Return the (X, Y) coordinate for the center point of the cell that contains the specified text.  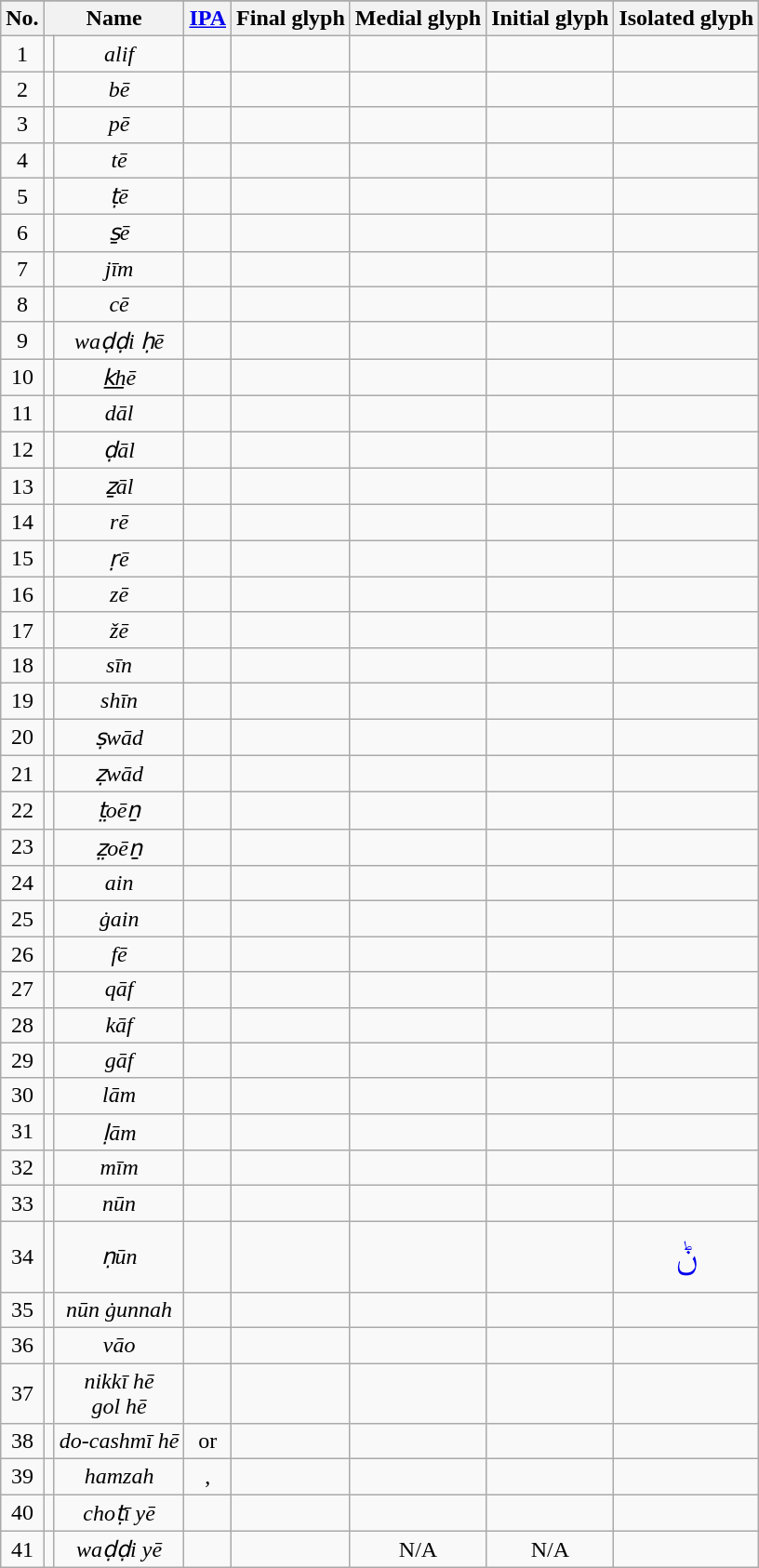
ġain (119, 919)
rē (119, 523)
4 (22, 160)
mīm (119, 1168)
Initial glyph (551, 19)
tē (119, 160)
t̤oēṉ (119, 811)
13 (22, 486)
5 (22, 196)
20 (22, 737)
33 (22, 1203)
waḍḍi yē (119, 1549)
41 (22, 1549)
16 (22, 594)
1 (22, 54)
choṭī yē (119, 1513)
vāo (119, 1345)
ain (119, 884)
24 (22, 884)
ẕāl (119, 486)
ṭē (119, 196)
ṣwād (119, 737)
27 (22, 990)
37 (22, 1393)
waḍḍi ḥē (119, 340)
23 (22, 847)
38 (22, 1442)
do-cashmī hē (119, 1442)
32 (22, 1168)
25 (22, 919)
8 (22, 304)
jīm (119, 269)
ṇūn (119, 1256)
ḷām (119, 1132)
14 (22, 523)
bē (119, 89)
22 (22, 811)
cē (119, 304)
ḍāl (119, 450)
kāf (119, 1025)
IPA (208, 19)
6 (22, 233)
žē (119, 630)
34 (22, 1256)
10 (22, 378)
pē (119, 125)
40 (22, 1513)
9 (22, 340)
36 (22, 1345)
lām (119, 1096)
z̤oēṉ (119, 847)
hamzah (119, 1477)
Final glyph (291, 19)
shīn (119, 700)
ݨ (686, 1256)
29 (22, 1060)
12 (22, 450)
2 (22, 89)
or (208, 1442)
dāl (119, 413)
31 (22, 1132)
Medial glyph (418, 19)
18 (22, 665)
nūn (119, 1203)
alif (119, 54)
19 (22, 700)
11 (22, 413)
28 (22, 1025)
nikkī hēgol hē (119, 1393)
gāf (119, 1060)
zē (119, 594)
No. (22, 19)
ṛē (119, 559)
k͟hē (119, 378)
3 (22, 125)
nūn ġunnah (119, 1309)
35 (22, 1309)
39 (22, 1477)
, (208, 1477)
qāf (119, 990)
s̱ē (119, 233)
30 (22, 1096)
7 (22, 269)
sīn (119, 665)
Isolated glyph (686, 19)
21 (22, 774)
ẓwād (119, 774)
17 (22, 630)
Name (113, 19)
15 (22, 559)
26 (22, 954)
fē (119, 954)
